Identify which cell holds the provided text, then report its (X, Y) central coordinate. 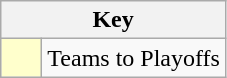
Key (114, 20)
Teams to Playoffs (134, 58)
